Return (x, y) of the center of cell containing provided text 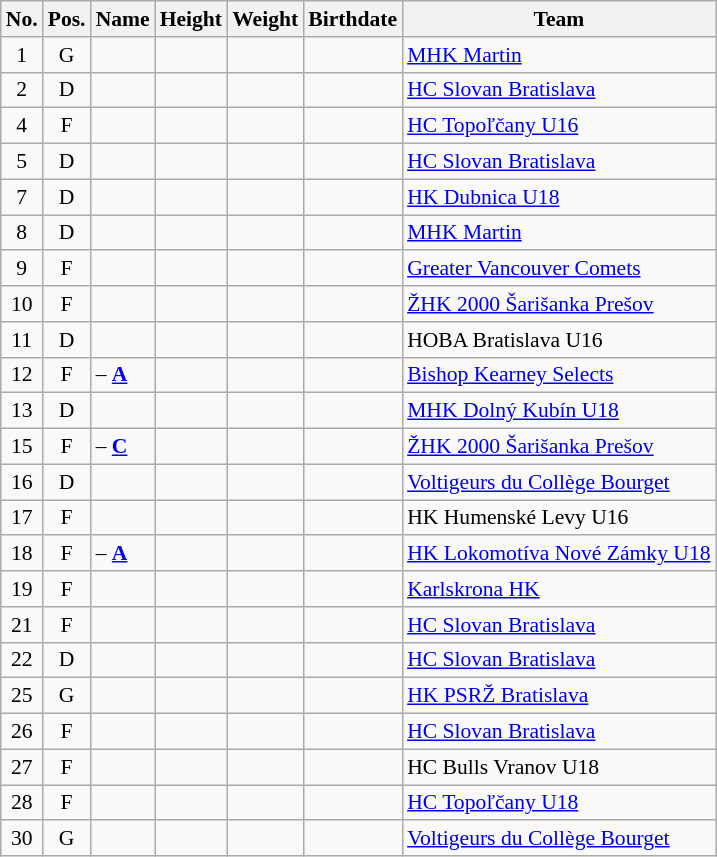
16 (22, 482)
13 (22, 411)
HK Humenské Levy U16 (559, 518)
21 (22, 625)
Team (559, 19)
26 (22, 732)
Weight (265, 19)
HC Topoľčany U18 (559, 803)
Karlskrona HK (559, 589)
– C (123, 447)
Bishop Kearney Selects (559, 375)
5 (22, 162)
No. (22, 19)
Height (191, 19)
9 (22, 269)
8 (22, 233)
HC Bulls Vranov U18 (559, 767)
Pos. (67, 19)
1 (22, 55)
HK Lokomotíva Nové Zámky U18 (559, 554)
MHK Dolný Kubín U18 (559, 411)
Name (123, 19)
HK PSRŽ Bratislava (559, 696)
17 (22, 518)
28 (22, 803)
HK Dubnica U18 (559, 197)
12 (22, 375)
2 (22, 90)
22 (22, 660)
10 (22, 304)
25 (22, 696)
Birthdate (352, 19)
4 (22, 126)
7 (22, 197)
15 (22, 447)
30 (22, 839)
11 (22, 340)
HOBA Bratislava U16 (559, 340)
27 (22, 767)
Greater Vancouver Comets (559, 269)
19 (22, 589)
HC Topoľčany U16 (559, 126)
18 (22, 554)
